Determine the (x, y) coordinate at the center of the cell enclosing the given text.  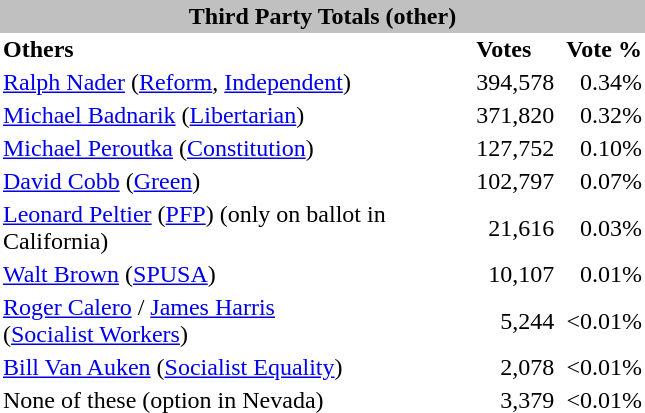
Third Party Totals (other) (322, 16)
0.34% (604, 82)
0.10% (604, 148)
Bill Van Auken (Socialist Equality) (236, 368)
5,244 (515, 321)
Votes (515, 50)
Roger Calero / James Harris (Socialist Workers) (236, 321)
Michael Peroutka (Constitution) (236, 148)
127,752 (515, 148)
0.07% (604, 182)
102,797 (515, 182)
2,078 (515, 368)
Michael Badnarik (Libertarian) (236, 116)
Vote % (604, 50)
0.03% (604, 228)
371,820 (515, 116)
Leonard Peltier (PFP) (only on ballot in California) (236, 228)
21,616 (515, 228)
Others (236, 50)
0.01% (604, 274)
David Cobb (Green) (236, 182)
10,107 (515, 274)
Ralph Nader (Reform, Independent) (236, 82)
394,578 (515, 82)
Walt Brown (SPUSA) (236, 274)
0.32% (604, 116)
